Find where the given text appears and provide that cell's center as [x, y] coordinate. 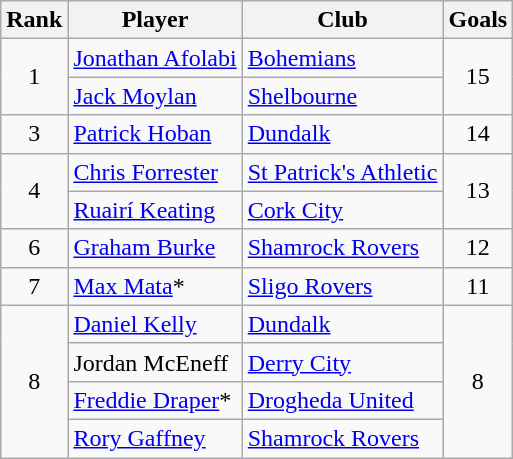
Rank [34, 20]
1 [34, 77]
12 [478, 248]
3 [34, 134]
Freddie Draper* [155, 400]
Chris Forrester [155, 172]
Cork City [342, 210]
Rory Gaffney [155, 438]
7 [34, 286]
4 [34, 191]
Player [155, 20]
Shelbourne [342, 96]
Ruairí Keating [155, 210]
Sligo Rovers [342, 286]
14 [478, 134]
Bohemians [342, 58]
11 [478, 286]
Goals [478, 20]
Patrick Hoban [155, 134]
Derry City [342, 362]
13 [478, 191]
Max Mata* [155, 286]
Daniel Kelly [155, 324]
Drogheda United [342, 400]
St Patrick's Athletic [342, 172]
Jack Moylan [155, 96]
15 [478, 77]
6 [34, 248]
Jordan McEneff [155, 362]
Jonathan Afolabi [155, 58]
Graham Burke [155, 248]
Club [342, 20]
